Pinpoint the cell where the given text exists, returning its (X, Y) midpoint coordinate. 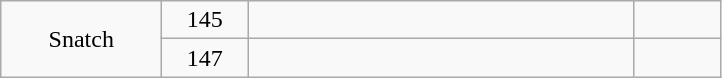
147 (205, 58)
145 (205, 20)
Snatch (82, 39)
